Provide the (X, Y) coordinate of the cell's center where the given text is located.  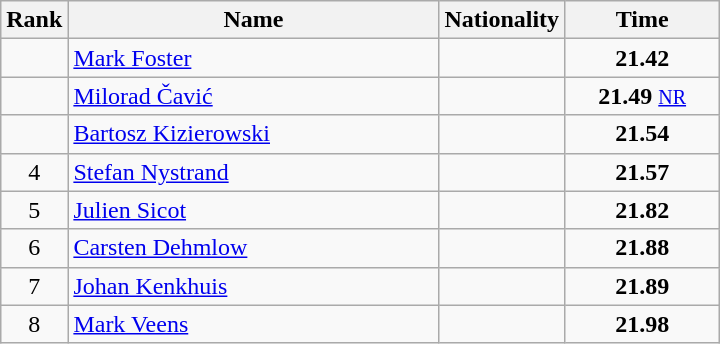
Julien Sicot (254, 210)
21.89 (642, 286)
Nationality (502, 20)
5 (34, 210)
Stefan Nystrand (254, 172)
21.54 (642, 134)
21.88 (642, 248)
21.42 (642, 58)
Milorad Čavić (254, 96)
Rank (34, 20)
21.82 (642, 210)
21.98 (642, 324)
Mark Foster (254, 58)
Bartosz Kizierowski (254, 134)
4 (34, 172)
7 (34, 286)
21.57 (642, 172)
Carsten Dehmlow (254, 248)
Time (642, 20)
21.49 NR (642, 96)
8 (34, 324)
Johan Kenkhuis (254, 286)
Mark Veens (254, 324)
Name (254, 20)
6 (34, 248)
